From the cell containing the given text, extract its center point as [X, Y] coordinate. 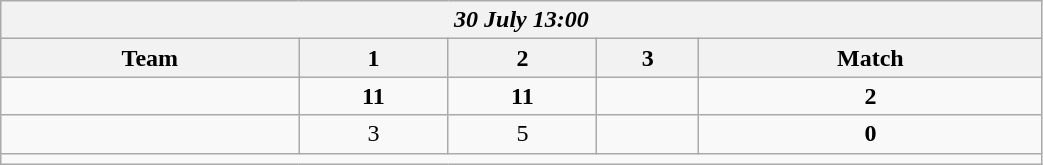
30 July 13:00 [522, 20]
0 [870, 134]
Match [870, 58]
5 [522, 134]
1 [374, 58]
Team [150, 58]
